Identify which cell holds the provided text, then report its (x, y) central coordinate. 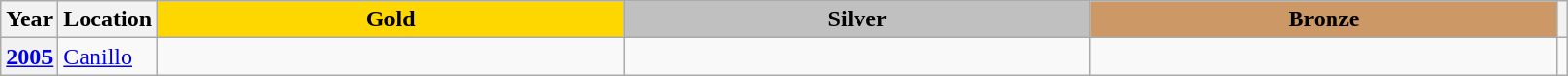
Gold (391, 19)
2005 (29, 57)
Silver (857, 19)
Year (29, 19)
Bronze (1324, 19)
Location (108, 19)
Canillo (108, 57)
